Return the [X, Y] coordinate for the center point of the cell that contains the specified text.  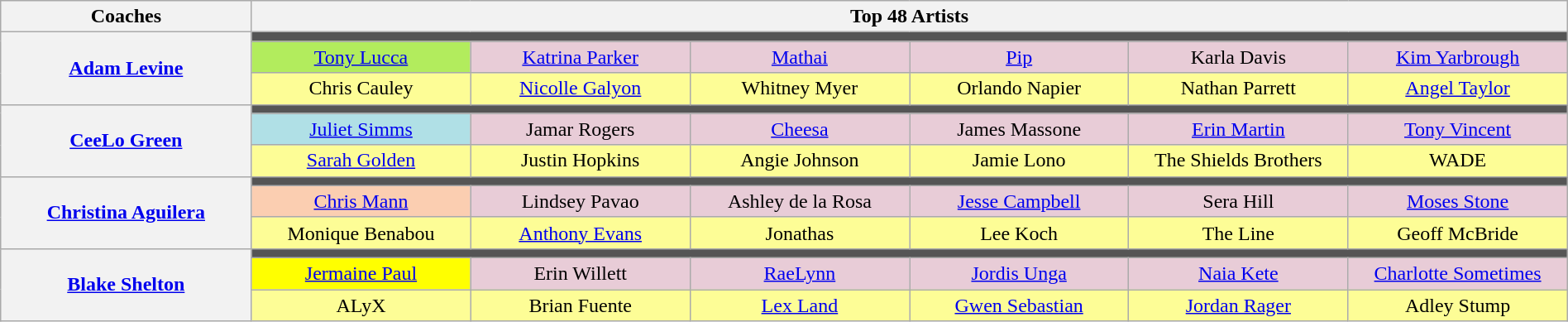
James Massone [1019, 129]
Gwen Sebastian [1019, 305]
Jamar Rogers [581, 129]
Whitney Myer [799, 89]
Angel Taylor [1457, 89]
Jordan Rager [1239, 305]
CeeLo Green [126, 141]
Chris Cauley [361, 89]
Erin Willett [581, 273]
ALyX [361, 305]
Top 48 Artists [910, 17]
Kim Yarbrough [1457, 57]
Sarah Golden [361, 161]
Juliet Simms [361, 129]
Karla Davis [1239, 57]
Jermaine Paul [361, 273]
Mathai [799, 57]
Cheesa [799, 129]
Adam Levine [126, 68]
Christina Aguilera [126, 212]
Lee Koch [1019, 233]
Tony Lucca [361, 57]
Katrina Parker [581, 57]
Jordis Unga [1019, 273]
Tony Vincent [1457, 129]
Lex Land [799, 305]
Lindsey Pavao [581, 201]
Sera Hill [1239, 201]
The Shields Brothers [1239, 161]
Coaches [126, 17]
Erin Martin [1239, 129]
Pip [1019, 57]
Moses Stone [1457, 201]
Naia Kete [1239, 273]
Nathan Parrett [1239, 89]
RaeLynn [799, 273]
Jesse Campbell [1019, 201]
Blake Shelton [126, 285]
The Line [1239, 233]
Nicolle Galyon [581, 89]
Adley Stump [1457, 305]
Jamie Lono [1019, 161]
Chris Mann [361, 201]
Geoff McBride [1457, 233]
Monique Benabou [361, 233]
Brian Fuente [581, 305]
Angie Johnson [799, 161]
Orlando Napier [1019, 89]
Ashley de la Rosa [799, 201]
Justin Hopkins [581, 161]
Anthony Evans [581, 233]
WADE [1457, 161]
Charlotte Sometimes [1457, 273]
Jonathas [799, 233]
